Search for the cell housing the specified text and yield its (x, y) center coordinate. 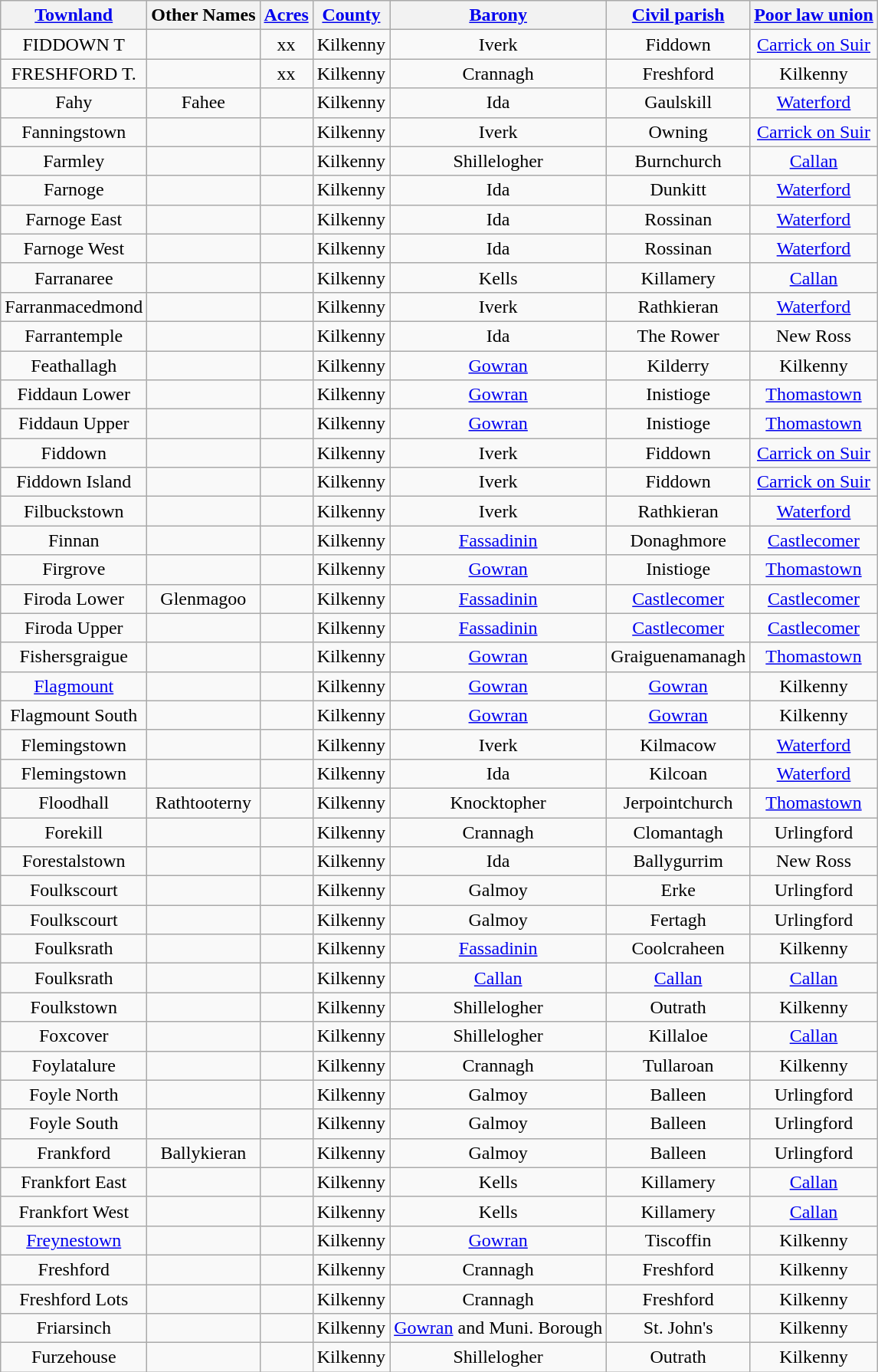
Feathallagh (74, 366)
Farrantemple (74, 336)
Foyle South (74, 1124)
Finnan (74, 540)
Erke (679, 891)
Firoda Lower (74, 599)
Ballygurrim (679, 862)
Tiscoffin (679, 1240)
Glenmagoo (204, 599)
Freshford Lots (74, 1299)
Fertagh (679, 920)
Freynestown (74, 1240)
Forestalstown (74, 862)
Tullaroan (679, 1065)
Gowran and Muni. Borough (498, 1328)
Fanningstown (74, 132)
Flagmount South (74, 715)
Frankfort West (74, 1211)
Acres (287, 15)
Firgrove (74, 569)
Flagmount (74, 686)
Fiddaun Lower (74, 395)
Foulkstown (74, 1007)
Friarsinch (74, 1328)
Forekill (74, 832)
Farmley (74, 161)
Donaghmore (679, 540)
Floodhall (74, 803)
Poor law union (814, 15)
Clomantagh (679, 832)
Fahy (74, 103)
Frankford (74, 1153)
Foylatalure (74, 1065)
Townland (74, 15)
Farranmacedmond (74, 307)
FIDDOWN T (74, 44)
Owning (679, 132)
Filbuckstown (74, 511)
Farnoge East (74, 219)
Furzehouse (74, 1357)
Burnchurch (679, 161)
County (351, 15)
Ballykieran (204, 1153)
Kilcoan (679, 773)
The Rower (679, 336)
Fiddown Island (74, 482)
Graiguenamanagh (679, 657)
Farnoge (74, 190)
Foxcover (74, 1036)
Rathtooterny (204, 803)
St. John's (679, 1328)
Frankfort East (74, 1182)
Foyle North (74, 1095)
Other Names (204, 15)
Farranaree (74, 277)
Fishersgraigue (74, 657)
Fahee (204, 103)
Farnoge West (74, 248)
Kilderry (679, 366)
Gaulskill (679, 103)
Fiddaun Upper (74, 424)
Dunkitt (679, 190)
Knocktopher (498, 803)
Barony (498, 15)
Coolcraheen (679, 949)
FRESHFORD T. (74, 74)
Killaloe (679, 1036)
Civil parish (679, 15)
Jerpointchurch (679, 803)
Firoda Upper (74, 628)
Kilmacow (679, 744)
